Return (X, Y) of the center of cell containing provided text 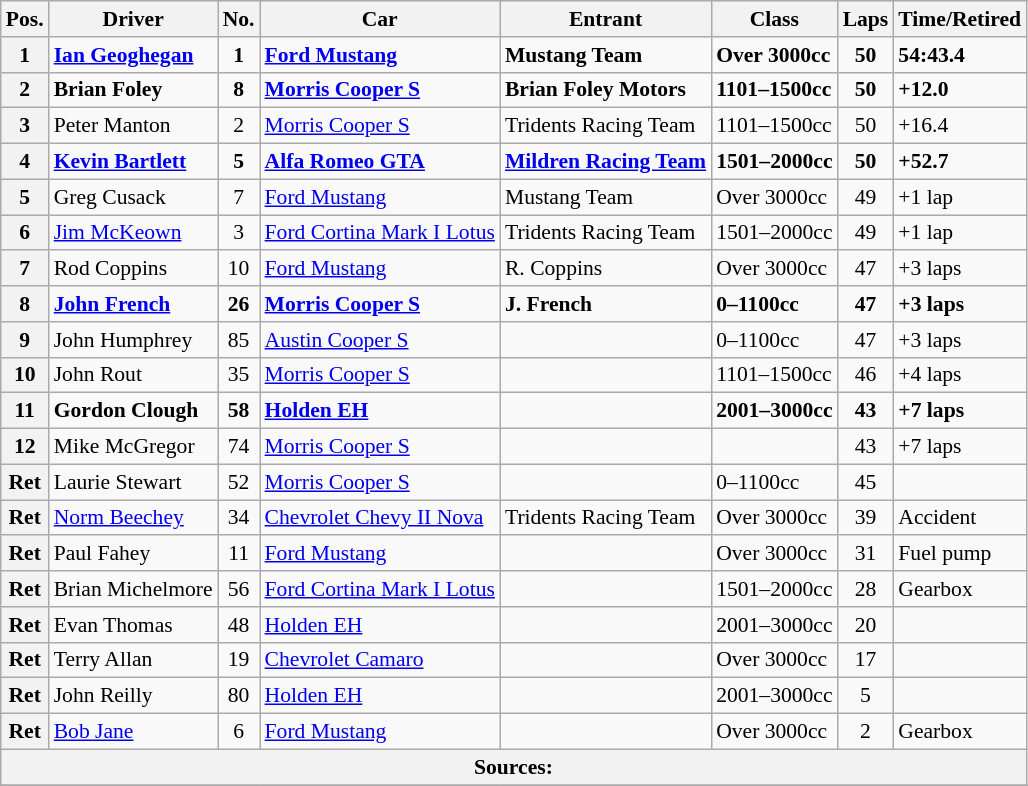
Driver (134, 19)
Gordon Clough (134, 411)
John Reilly (134, 696)
+52.7 (960, 162)
52 (239, 482)
Car (380, 19)
Rod Coppins (134, 269)
26 (239, 304)
19 (239, 660)
17 (866, 660)
+4 laps (960, 375)
20 (866, 625)
Laps (866, 19)
Evan Thomas (134, 625)
+16.4 (960, 126)
Chevrolet Chevy II Nova (380, 518)
4 (25, 162)
56 (239, 589)
Ian Geoghegan (134, 55)
Jim McKeown (134, 233)
Norm Beechey (134, 518)
Sources: (514, 767)
12 (25, 447)
54:43.4 (960, 55)
John Rout (134, 375)
John Humphrey (134, 340)
Kevin Bartlett (134, 162)
Fuel pump (960, 554)
Pos. (25, 19)
R. Coppins (606, 269)
Brian Michelmore (134, 589)
74 (239, 447)
J. French (606, 304)
31 (866, 554)
Terry Allan (134, 660)
Mike McGregor (134, 447)
Austin Cooper S (380, 340)
Accident (960, 518)
Time/Retired (960, 19)
Class (774, 19)
9 (25, 340)
Brian Foley (134, 90)
Paul Fahey (134, 554)
39 (866, 518)
Peter Manton (134, 126)
Laurie Stewart (134, 482)
35 (239, 375)
Chevrolet Camaro (380, 660)
+12.0 (960, 90)
Mildren Racing Team (606, 162)
No. (239, 19)
28 (866, 589)
34 (239, 518)
Bob Jane (134, 732)
45 (866, 482)
48 (239, 625)
Brian Foley Motors (606, 90)
Greg Cusack (134, 197)
Alfa Romeo GTA (380, 162)
58 (239, 411)
Entrant (606, 19)
46 (866, 375)
80 (239, 696)
85 (239, 340)
John French (134, 304)
